Output the (X, Y) coordinate of the center of the cell containing the given text.  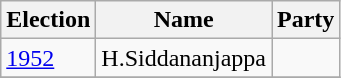
Name (184, 20)
Party (306, 20)
1952 (48, 58)
H.Siddananjappa (184, 58)
Election (48, 20)
